Find where the given text appears and provide that cell's center as (x, y) coordinate. 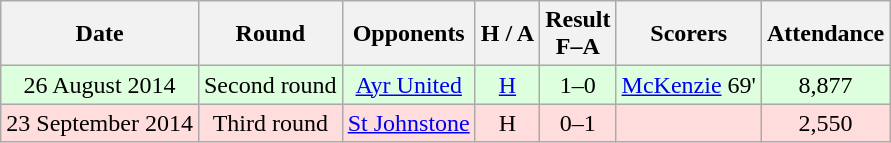
Opponents (408, 34)
Third round (270, 123)
0–1 (578, 123)
Attendance (825, 34)
8,877 (825, 85)
Ayr United (408, 85)
2,550 (825, 123)
St Johnstone (408, 123)
Scorers (688, 34)
Date (100, 34)
H / A (507, 34)
McKenzie 69' (688, 85)
1–0 (578, 85)
23 September 2014 (100, 123)
26 August 2014 (100, 85)
ResultF–A (578, 34)
Round (270, 34)
Second round (270, 85)
